From the cell containing the given text, extract its center point as [X, Y] coordinate. 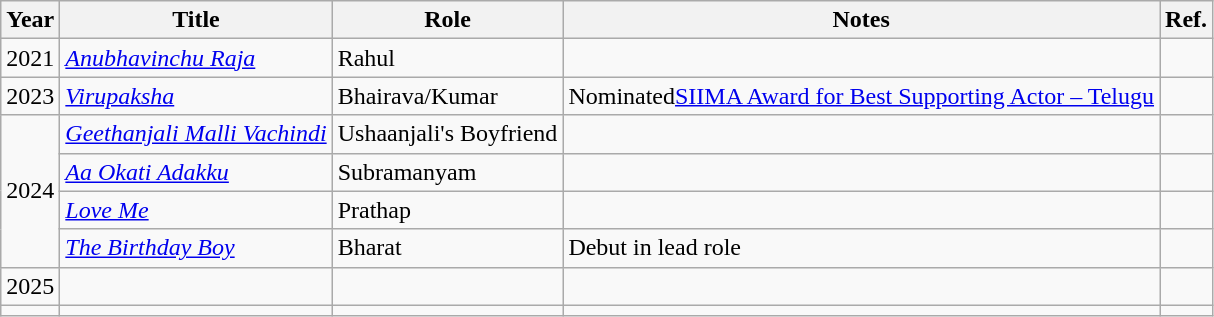
Debut in lead role [862, 248]
Ushaanjali's Boyfriend [448, 134]
Title [196, 20]
Role [448, 20]
Virupaksha [196, 96]
2024 [30, 191]
Anubhavinchu Raja [196, 58]
Bharat [448, 248]
Rahul [448, 58]
Geethanjali Malli Vachindi [196, 134]
Ref. [1186, 20]
Year [30, 20]
Love Me [196, 210]
2025 [30, 286]
Aa Okati Adakku [196, 172]
2021 [30, 58]
Bhairava/Kumar [448, 96]
Subramanyam [448, 172]
2023 [30, 96]
Prathap [448, 210]
The Birthday Boy [196, 248]
Notes [862, 20]
NominatedSIIMA Award for Best Supporting Actor – Telugu [862, 96]
